Determine the [x, y] coordinate at the center of the cell enclosing the given text.  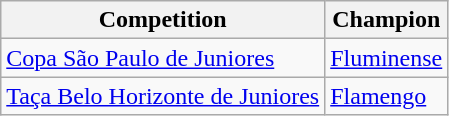
Competition [163, 20]
Fluminense [386, 58]
Copa São Paulo de Juniores [163, 58]
Flamengo [386, 96]
Champion [386, 20]
Taça Belo Horizonte de Juniores [163, 96]
